Locate the cell with the specified text and output its (X, Y) center coordinate. 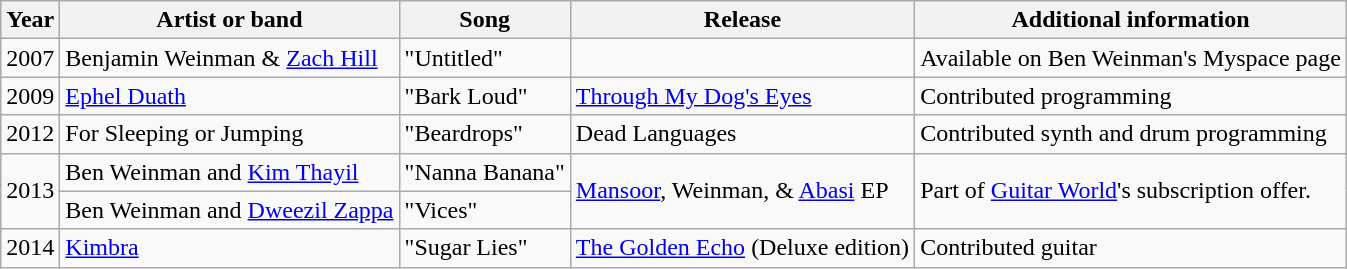
Benjamin Weinman & Zach Hill (230, 58)
2012 (30, 134)
Through My Dog's Eyes (742, 96)
2013 (30, 191)
Year (30, 20)
For Sleeping or Jumping (230, 134)
2014 (30, 248)
2007 (30, 58)
2009 (30, 96)
"Nanna Banana" (484, 172)
"Beardrops" (484, 134)
Contributed programming (1131, 96)
Contributed guitar (1131, 248)
Kimbra (230, 248)
"Untitled" (484, 58)
"Bark Loud" (484, 96)
Ephel Duath (230, 96)
Dead Languages (742, 134)
Part of Guitar World's subscription offer. (1131, 191)
"Vices" (484, 210)
Ben Weinman and Dweezil Zappa (230, 210)
Mansoor, Weinman, & Abasi EP (742, 191)
The Golden Echo (Deluxe edition) (742, 248)
Song (484, 20)
Artist or band (230, 20)
"Sugar Lies" (484, 248)
Additional information (1131, 20)
Ben Weinman and Kim Thayil (230, 172)
Release (742, 20)
Available on Ben Weinman's Myspace page (1131, 58)
Contributed synth and drum programming (1131, 134)
